Identify which cell holds the provided text, then report its (x, y) central coordinate. 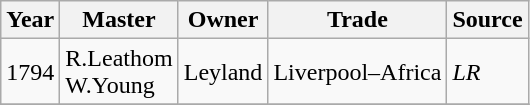
Liverpool–Africa (358, 72)
LR (488, 72)
Year (30, 20)
Leyland (223, 72)
Owner (223, 20)
1794 (30, 72)
R.LeathomW.Young (119, 72)
Trade (358, 20)
Master (119, 20)
Source (488, 20)
